From the cell containing the given text, extract its center point as (X, Y) coordinate. 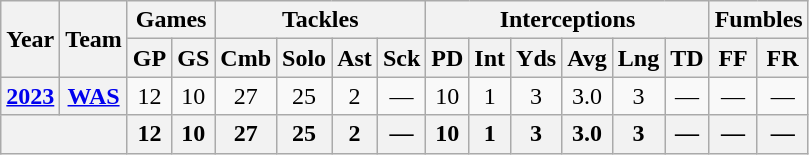
Solo (304, 58)
PD (448, 58)
Lng (638, 58)
Avg (588, 58)
Ast (355, 58)
Yds (536, 58)
WAS (94, 96)
Interceptions (568, 20)
GS (194, 58)
Games (170, 20)
Int (490, 58)
Tackles (320, 20)
2023 (30, 96)
Cmb (246, 58)
FR (782, 58)
FF (733, 58)
Sck (401, 58)
TD (687, 58)
Year (30, 39)
Team (94, 39)
Fumbles (758, 20)
GP (149, 58)
